Pinpoint the cell where the given text exists, returning its [x, y] midpoint coordinate. 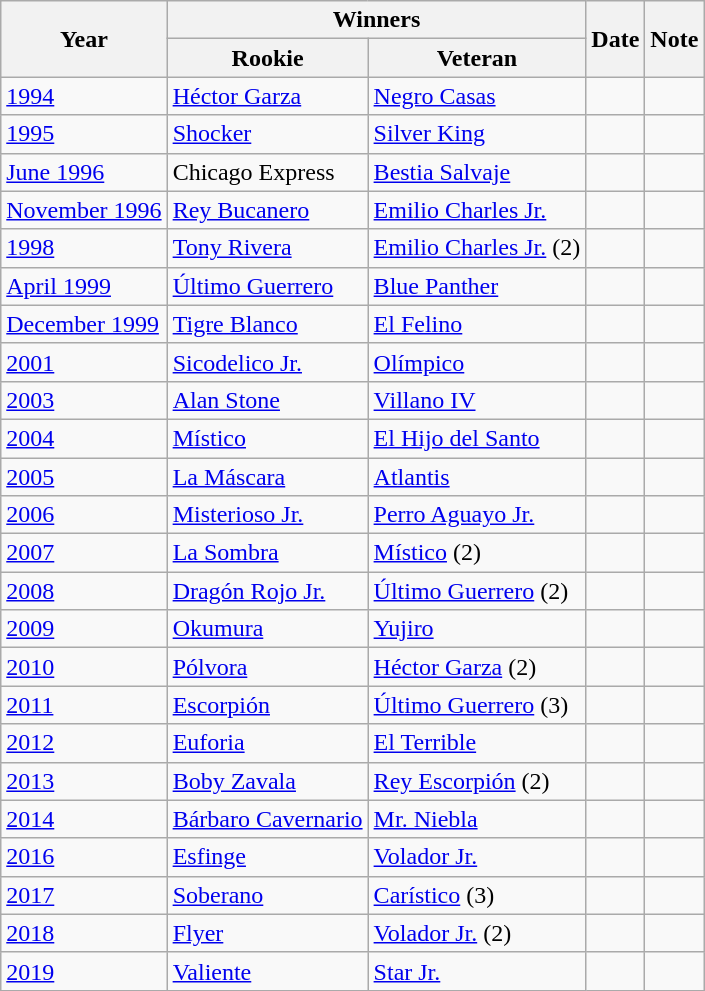
Esfinge [268, 857]
Último Guerrero (3) [477, 705]
2012 [84, 743]
Chicago Express [268, 172]
El Hijo del Santo [477, 438]
Pólvora [268, 667]
Último Guerrero (2) [477, 591]
November 1996 [84, 210]
Sicodelico Jr. [268, 362]
2010 [84, 667]
2011 [84, 705]
2013 [84, 781]
Último Guerrero [268, 286]
Alan Stone [268, 400]
Euforia [268, 743]
Bárbaro Cavernario [268, 819]
Veteran [477, 58]
Rey Escorpión (2) [477, 781]
2004 [84, 438]
2018 [84, 933]
Mr. Niebla [477, 819]
2001 [84, 362]
2005 [84, 477]
Note [674, 39]
El Terrible [477, 743]
Carístico (3) [477, 895]
Dragón Rojo Jr. [268, 591]
Misterioso Jr. [268, 515]
2003 [84, 400]
2007 [84, 553]
Perro Aguayo Jr. [477, 515]
Yujiro [477, 629]
Winners [376, 20]
Héctor Garza [268, 96]
Okumura [268, 629]
Bestia Salvaje [477, 172]
Héctor Garza (2) [477, 667]
Escorpión [268, 705]
Tony Rivera [268, 248]
Star Jr. [477, 971]
Blue Panther [477, 286]
Flyer [268, 933]
Tigre Blanco [268, 324]
2006 [84, 515]
June 1996 [84, 172]
Villano IV [477, 400]
Rey Bucanero [268, 210]
Negro Casas [477, 96]
Valiente [268, 971]
Boby Zavala [268, 781]
2014 [84, 819]
Date [616, 39]
December 1999 [84, 324]
Silver King [477, 134]
Year [84, 39]
April 1999 [84, 286]
La Sombra [268, 553]
2017 [84, 895]
Olímpico [477, 362]
Volador Jr. (2) [477, 933]
La Máscara [268, 477]
Rookie [268, 58]
Místico [268, 438]
1998 [84, 248]
Místico (2) [477, 553]
Emilio Charles Jr. [477, 210]
Emilio Charles Jr. (2) [477, 248]
Volador Jr. [477, 857]
Shocker [268, 134]
1995 [84, 134]
2019 [84, 971]
Atlantis [477, 477]
Soberano [268, 895]
2008 [84, 591]
2009 [84, 629]
1994 [84, 96]
2016 [84, 857]
El Felino [477, 324]
